Search for the cell housing the specified text and yield its (X, Y) center coordinate. 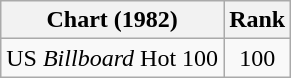
Rank (258, 20)
Chart (1982) (112, 20)
100 (258, 58)
US Billboard Hot 100 (112, 58)
